Find where the given text appears and provide that cell's center as [x, y] coordinate. 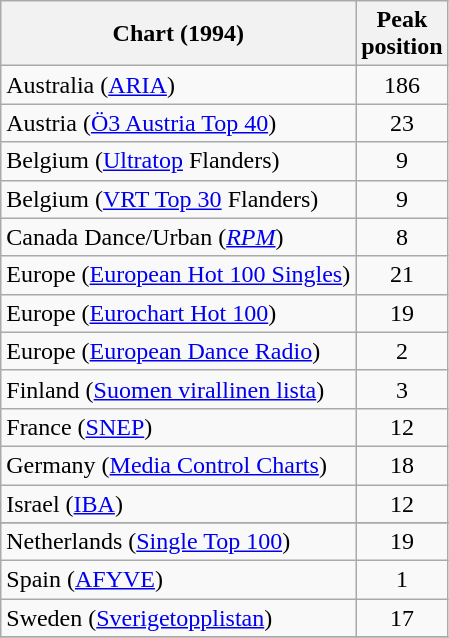
21 [402, 275]
Netherlands (Single Top 100) [178, 542]
Europe (Eurochart Hot 100) [178, 313]
France (SNEP) [178, 427]
Germany (Media Control Charts) [178, 465]
Canada Dance/Urban (RPM) [178, 237]
23 [402, 123]
Europe (European Dance Radio) [178, 351]
8 [402, 237]
1 [402, 580]
Chart (1994) [178, 34]
Peakposition [402, 34]
Belgium (Ultratop Flanders) [178, 161]
3 [402, 389]
186 [402, 85]
Europe (European Hot 100 Singles) [178, 275]
Spain (AFYVE) [178, 580]
Belgium (VRT Top 30 Flanders) [178, 199]
18 [402, 465]
Israel (IBA) [178, 503]
Austria (Ö3 Austria Top 40) [178, 123]
Finland (Suomen virallinen lista) [178, 389]
Australia (ARIA) [178, 85]
Sweden (Sverigetopplistan) [178, 618]
17 [402, 618]
2 [402, 351]
